Output the [x, y] coordinate of the center of the cell containing the given text.  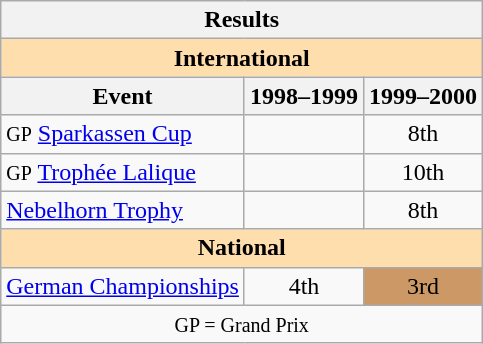
German Championships [123, 286]
1998–1999 [304, 96]
National [242, 248]
Results [242, 20]
1999–2000 [424, 96]
4th [304, 286]
GP = Grand Prix [242, 324]
International [242, 58]
Event [123, 96]
3rd [424, 286]
Nebelhorn Trophy [123, 210]
10th [424, 172]
GP Trophée Lalique [123, 172]
GP Sparkassen Cup [123, 134]
